Return (X, Y) of the center of cell containing provided text 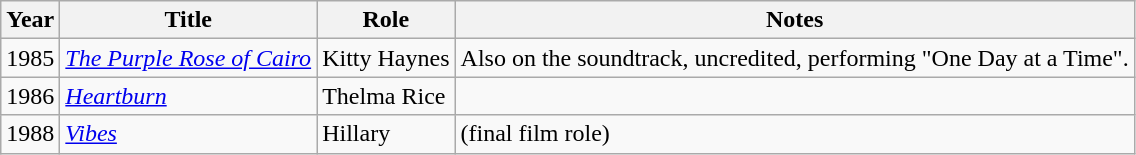
The Purple Rose of Cairo (188, 58)
Hillary (386, 134)
1988 (30, 134)
Also on the soundtrack, uncredited, performing "One Day at a Time". (794, 58)
Notes (794, 20)
Title (188, 20)
Heartburn (188, 96)
1985 (30, 58)
(final film role) (794, 134)
1986 (30, 96)
Vibes (188, 134)
Thelma Rice (386, 96)
Year (30, 20)
Kitty Haynes (386, 58)
Role (386, 20)
